Output the (X, Y) coordinate of the center of the cell containing the given text.  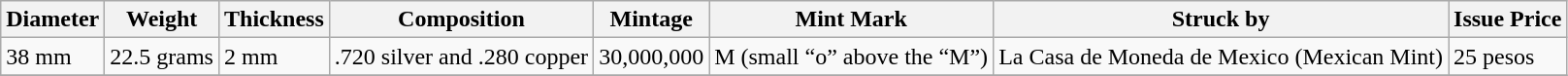
.720 silver and .280 copper (461, 57)
Composition (461, 19)
22.5 grams (162, 57)
Mint Mark (852, 19)
25 pesos (1508, 57)
Mintage (652, 19)
Issue Price (1508, 19)
38 mm (52, 57)
M (small “o” above the “M”) (852, 57)
2 mm (274, 57)
La Casa de Moneda de Mexico (Mexican Mint) (1221, 57)
Diameter (52, 19)
30,000,000 (652, 57)
Struck by (1221, 19)
Thickness (274, 19)
Weight (162, 19)
